Find where the given text appears and provide that cell's center as [x, y] coordinate. 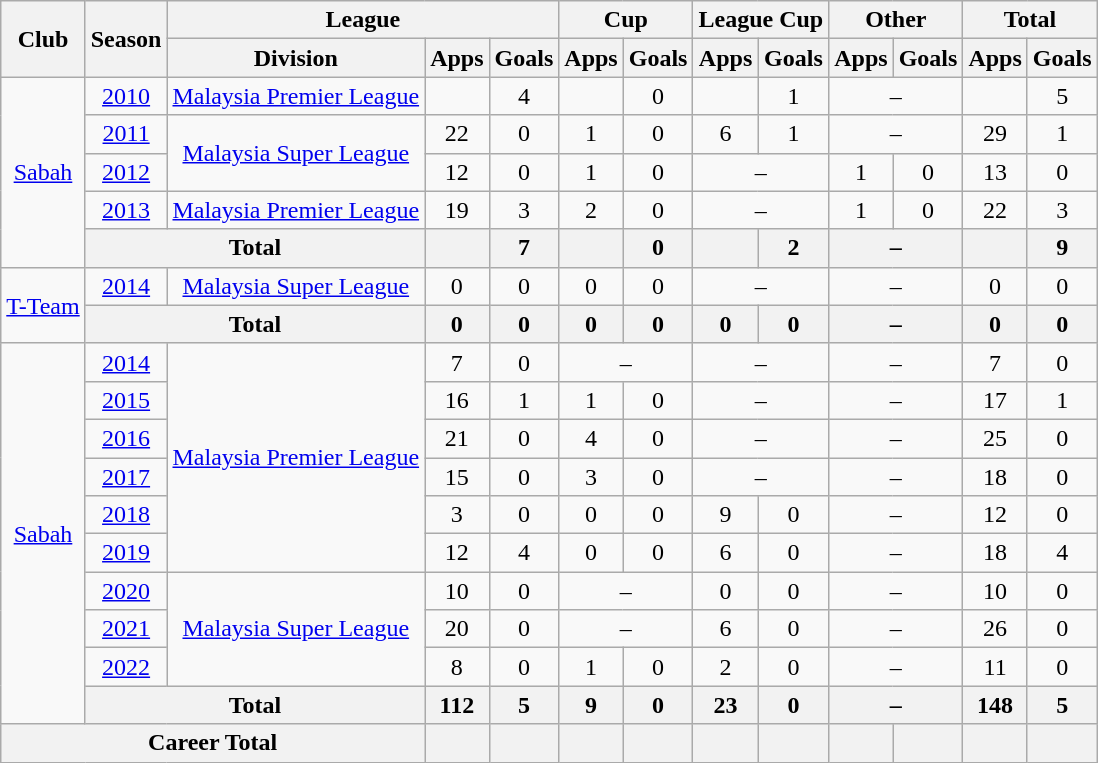
2017 [126, 477]
2022 [126, 667]
21 [457, 438]
19 [457, 210]
Club [43, 39]
11 [995, 667]
2013 [126, 210]
Season [126, 39]
2018 [126, 515]
16 [457, 400]
League Cup [761, 20]
Cup [626, 20]
T-Team [43, 305]
Division [296, 58]
29 [995, 134]
2011 [126, 134]
2021 [126, 629]
2015 [126, 400]
148 [995, 705]
17 [995, 400]
23 [726, 705]
Career Total [213, 743]
112 [457, 705]
26 [995, 629]
2019 [126, 553]
2020 [126, 591]
20 [457, 629]
13 [995, 172]
8 [457, 667]
2012 [126, 172]
2016 [126, 438]
Other [896, 20]
25 [995, 438]
15 [457, 477]
League [363, 20]
2010 [126, 96]
